Return (X, Y) of the center of cell containing provided text 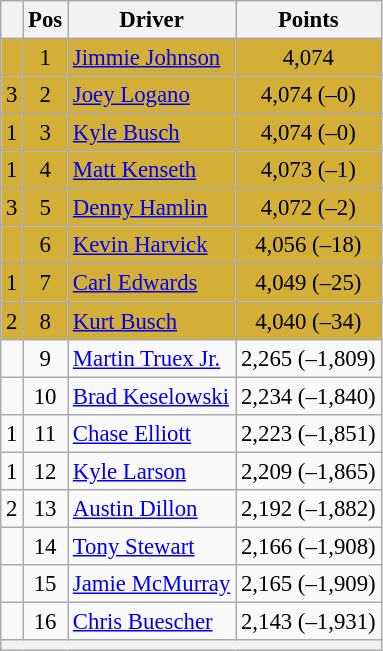
14 (46, 546)
4,073 (–1) (308, 170)
Carl Edwards (152, 283)
Tony Stewart (152, 546)
15 (46, 584)
8 (46, 321)
4 (46, 170)
7 (46, 283)
12 (46, 471)
Jimmie Johnson (152, 58)
2,165 (–1,909) (308, 584)
Driver (152, 20)
Denny Hamlin (152, 208)
9 (46, 358)
2,234 (–1,840) (308, 396)
4,072 (–2) (308, 208)
Martin Truex Jr. (152, 358)
16 (46, 621)
2,209 (–1,865) (308, 471)
Jamie McMurray (152, 584)
Brad Keselowski (152, 396)
Chris Buescher (152, 621)
Kevin Harvick (152, 245)
11 (46, 433)
Joey Logano (152, 95)
Matt Kenseth (152, 170)
4,040 (–34) (308, 321)
2,223 (–1,851) (308, 433)
2,166 (–1,908) (308, 546)
Austin Dillon (152, 509)
4,049 (–25) (308, 283)
2,143 (–1,931) (308, 621)
5 (46, 208)
4,074 (308, 58)
4,056 (–18) (308, 245)
Kurt Busch (152, 321)
Points (308, 20)
Kyle Busch (152, 133)
Kyle Larson (152, 471)
Pos (46, 20)
Chase Elliott (152, 433)
2,265 (–1,809) (308, 358)
6 (46, 245)
2,192 (–1,882) (308, 509)
10 (46, 396)
13 (46, 509)
